Return (x, y) of the center of cell containing provided text 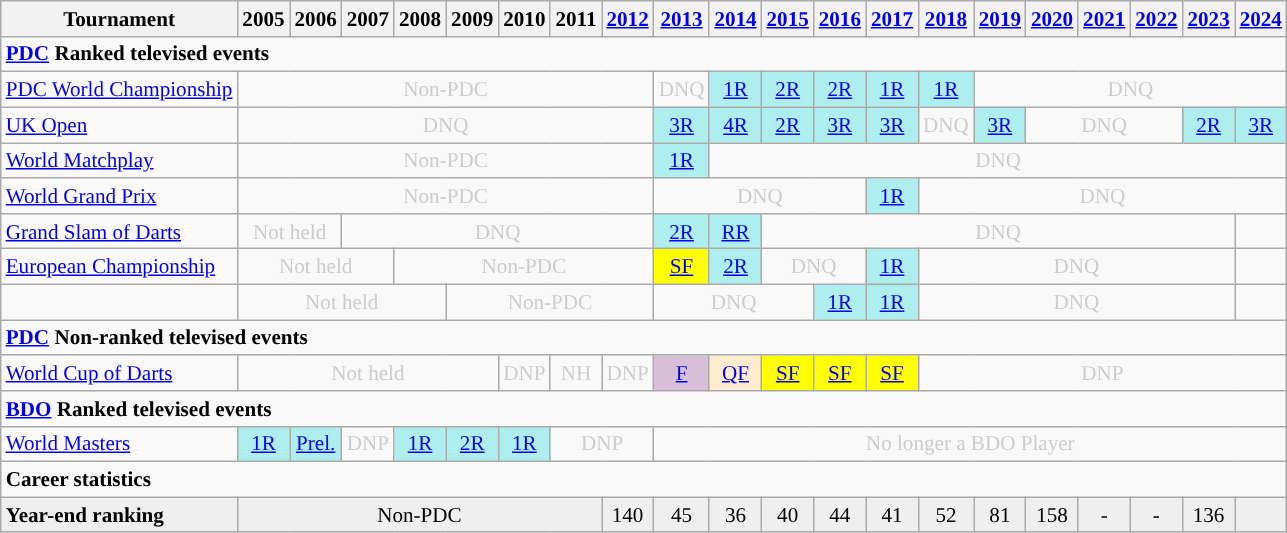
2008 (420, 18)
41 (892, 514)
European Championship (120, 266)
2021 (1104, 18)
World Masters (120, 444)
No longer a BDO Player (970, 444)
2019 (1000, 18)
2013 (682, 18)
2022 (1156, 18)
RR (735, 230)
Year-end ranking (120, 514)
2024 (1261, 18)
World Cup of Darts (120, 372)
BDO Ranked televised events (644, 408)
PDC World Championship (120, 90)
4R (735, 124)
World Matchplay (120, 160)
40 (788, 514)
136 (1208, 514)
36 (735, 514)
44 (840, 514)
2014 (735, 18)
World Grand Prix (120, 196)
PDC Ranked televised events (644, 54)
PDC Non-ranked televised events (644, 338)
UK Open (120, 124)
2006 (316, 18)
2015 (788, 18)
2017 (892, 18)
2007 (368, 18)
2009 (472, 18)
2011 (576, 18)
52 (946, 514)
2016 (840, 18)
140 (628, 514)
F (682, 372)
Tournament (120, 18)
QF (735, 372)
2020 (1052, 18)
Career statistics (644, 480)
2010 (524, 18)
158 (1052, 514)
Grand Slam of Darts (120, 230)
2005 (263, 18)
81 (1000, 514)
Prel. (316, 444)
NH (576, 372)
45 (682, 514)
2023 (1208, 18)
2012 (628, 18)
2018 (946, 18)
